Find where the given text appears and provide that cell's center as (X, Y) coordinate. 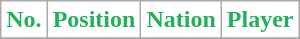
Position (94, 20)
No. (24, 20)
Player (260, 20)
Nation (181, 20)
